Identify which cell holds the provided text, then report its (X, Y) central coordinate. 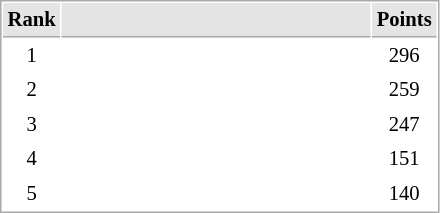
Points (404, 20)
4 (32, 158)
3 (32, 124)
2 (32, 90)
247 (404, 124)
296 (404, 56)
1 (32, 56)
140 (404, 194)
151 (404, 158)
259 (404, 90)
Rank (32, 20)
5 (32, 194)
